For the text-containing cell, return its midpoint in (x, y) coordinate format. 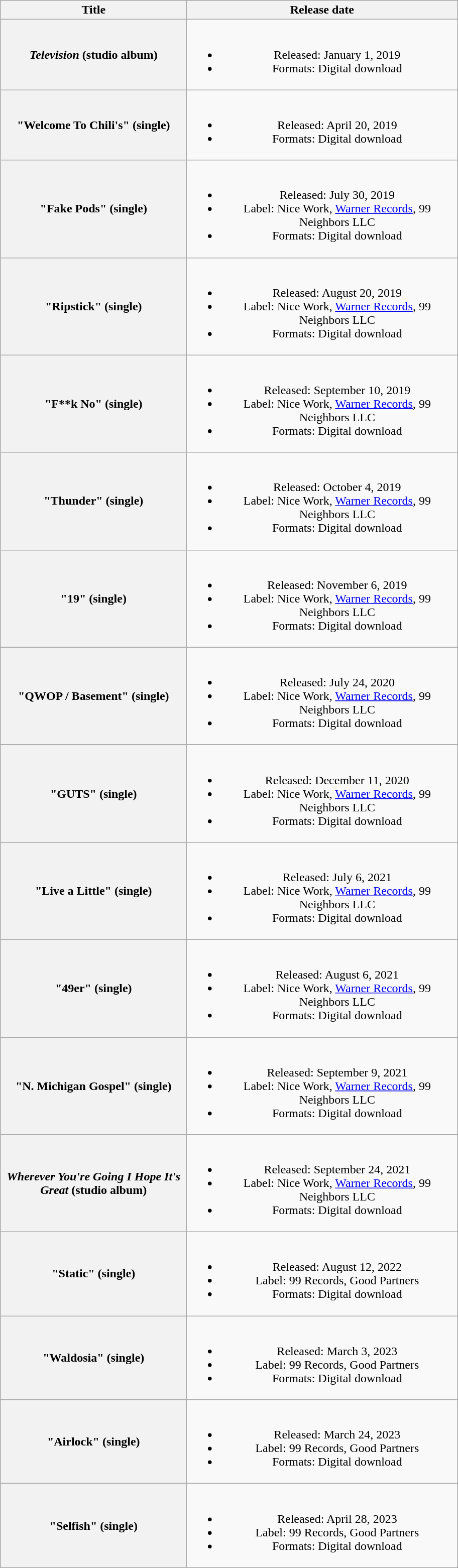
Released: July 6, 2021Label: Nice Work, Warner Records, 99 Neighbors LLCFormats: Digital download (322, 891)
Wherever You're Going I Hope It's Great (studio album) (93, 1183)
"19" (single) (93, 598)
"N. Michigan Gospel" (single) (93, 1086)
"Fake Pods" (single) (93, 209)
Released: September 10, 2019Label: Nice Work, Warner Records, 99 Neighbors LLCFormats: Digital download (322, 404)
"Live a Little" (single) (93, 891)
"Selfish" (single) (93, 1525)
Release date (322, 10)
Released: January 1, 2019Formats: Digital download (322, 55)
"Ripstick" (single) (93, 306)
"GUTS" (single) (93, 793)
"Thunder" (single) (93, 501)
Released: August 20, 2019Label: Nice Work, Warner Records, 99 Neighbors LLCFormats: Digital download (322, 306)
Television (studio album) (93, 55)
Released: September 24, 2021Label: Nice Work, Warner Records, 99 Neighbors LLCFormats: Digital download (322, 1183)
Released: March 24, 2023Label: 99 Records, Good PartnersFormats: Digital download (322, 1442)
Released: August 12, 2022Label: 99 Records, Good PartnersFormats: Digital download (322, 1274)
Released: July 30, 2019Label: Nice Work, Warner Records, 99 Neighbors LLCFormats: Digital download (322, 209)
"49er" (single) (93, 988)
Released: July 24, 2020Label: Nice Work, Warner Records, 99 Neighbors LLCFormats: Digital download (322, 696)
Released: September 9, 2021Label: Nice Work, Warner Records, 99 Neighbors LLCFormats: Digital download (322, 1086)
"F**k No" (single) (93, 404)
"Waldosia" (single) (93, 1358)
Released: December 11, 2020Label: Nice Work, Warner Records, 99 Neighbors LLCFormats: Digital download (322, 793)
Released: April 28, 2023Label: 99 Records, Good PartnersFormats: Digital download (322, 1525)
"Welcome To Chili's" (single) (93, 125)
"Static" (single) (93, 1274)
Released: April 20, 2019Formats: Digital download (322, 125)
Released: August 6, 2021Label: Nice Work, Warner Records, 99 Neighbors LLCFormats: Digital download (322, 988)
"Airlock" (single) (93, 1442)
Released: November 6, 2019Label: Nice Work, Warner Records, 99 Neighbors LLCFormats: Digital download (322, 598)
Title (93, 10)
Released: March 3, 2023Label: 99 Records, Good PartnersFormats: Digital download (322, 1358)
Released: October 4, 2019Label: Nice Work, Warner Records, 99 Neighbors LLCFormats: Digital download (322, 501)
"QWOP / Basement" (single) (93, 696)
